Find where the given text appears and provide that cell's center as (X, Y) coordinate. 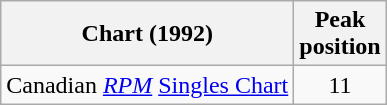
11 (340, 85)
Chart (1992) (148, 34)
Peakposition (340, 34)
Canadian RPM Singles Chart (148, 85)
